Provide the [X, Y] coordinate of the cell's center where the given text is located.  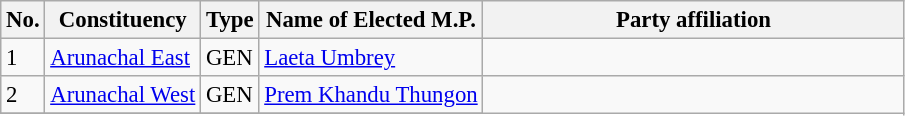
Name of Elected M.P. [371, 20]
Constituency [123, 20]
Arunachal East [123, 58]
Laeta Umbrey [371, 58]
Prem Khandu Thungon [371, 95]
No. [23, 20]
2 [23, 95]
Type [230, 20]
Party affiliation [694, 20]
Arunachal West [123, 95]
1 [23, 58]
